Capture the cell that displays the provided text and extract its [x, y] central coordinate. 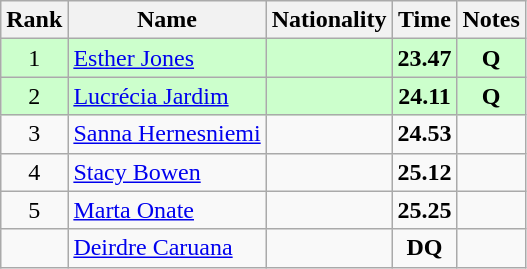
24.53 [424, 134]
2 [34, 96]
DQ [424, 248]
25.25 [424, 210]
3 [34, 134]
5 [34, 210]
Sanna Hernesniemi [167, 134]
23.47 [424, 58]
4 [34, 172]
24.11 [424, 96]
Lucrécia Jardim [167, 96]
Name [167, 20]
Marta Onate [167, 210]
Deirdre Caruana [167, 248]
Time [424, 20]
1 [34, 58]
Nationality [329, 20]
Stacy Bowen [167, 172]
Esther Jones [167, 58]
Rank [34, 20]
Notes [491, 20]
25.12 [424, 172]
